Return the [x, y] coordinate for the center point of the cell that contains the specified text.  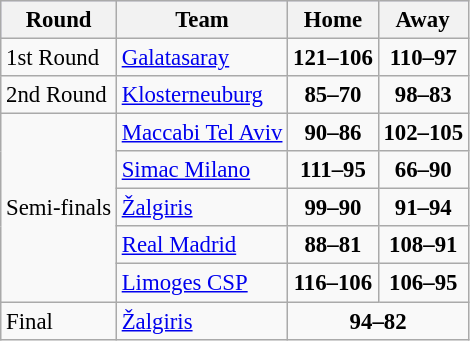
88–81 [333, 245]
102–105 [423, 133]
Semi-finals [59, 208]
108–91 [423, 245]
Galatasaray [202, 58]
91–94 [423, 208]
121–106 [333, 58]
111–95 [333, 170]
106–95 [423, 283]
94–82 [378, 321]
Team [202, 20]
116–106 [333, 283]
Real Madrid [202, 245]
66–90 [423, 170]
Simac Milano [202, 170]
85–70 [333, 95]
110–97 [423, 58]
Klosterneuburg [202, 95]
Home [333, 20]
Maccabi Tel Aviv [202, 133]
1st Round [59, 58]
Limoges CSP [202, 283]
99–90 [333, 208]
98–83 [423, 95]
2nd Round [59, 95]
Round [59, 20]
Away [423, 20]
Final [59, 321]
90–86 [333, 133]
